Find where the given text appears and provide that cell's center as (X, Y) coordinate. 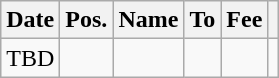
Pos. (86, 20)
Fee (244, 20)
To (202, 20)
Date (30, 20)
TBD (30, 58)
Name (148, 20)
